Output the (X, Y) coordinate of the center of the cell containing the given text.  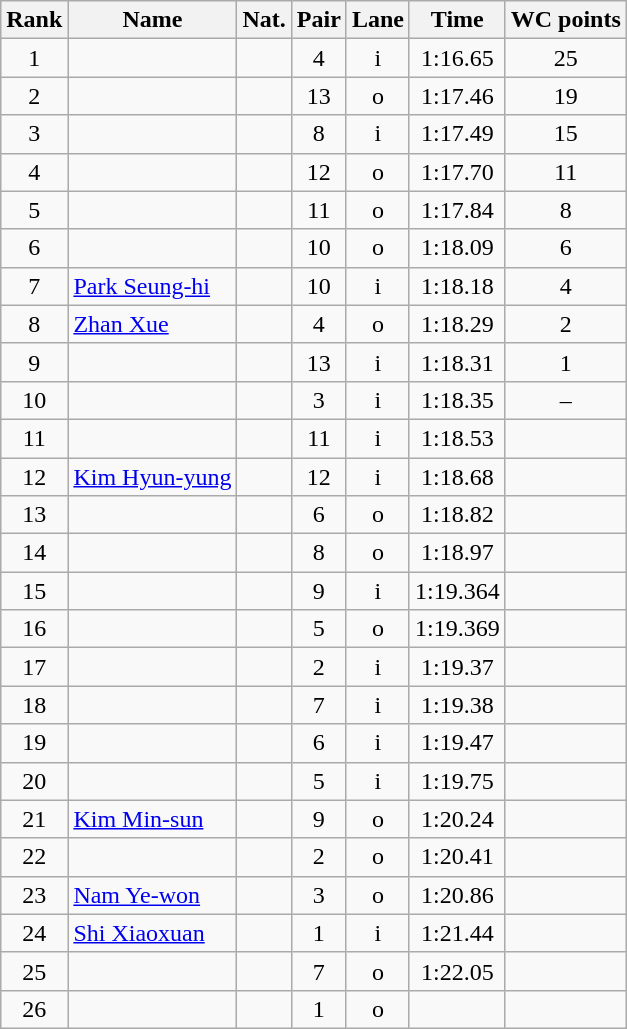
Name (152, 20)
1:20.86 (457, 895)
1:17.84 (457, 210)
Kim Hyun-yung (152, 477)
Kim Min-sun (152, 819)
24 (34, 933)
Shi Xiaoxuan (152, 933)
14 (34, 553)
1:19.37 (457, 667)
18 (34, 705)
26 (34, 1009)
17 (34, 667)
Nat. (264, 20)
1:21.44 (457, 933)
23 (34, 895)
1:18.82 (457, 515)
1:18.09 (457, 248)
Lane (378, 20)
– (566, 400)
Zhan Xue (152, 324)
1:18.18 (457, 286)
Nam Ye-won (152, 895)
Park Seung-hi (152, 286)
1:17.49 (457, 134)
1:20.24 (457, 819)
22 (34, 857)
1:16.65 (457, 58)
1:18.29 (457, 324)
1:17.46 (457, 96)
1:18.31 (457, 362)
WC points (566, 20)
1:18.97 (457, 553)
1:17.70 (457, 172)
1:19.38 (457, 705)
1:20.41 (457, 857)
1:18.35 (457, 400)
21 (34, 819)
20 (34, 781)
Rank (34, 20)
1:19.75 (457, 781)
1:22.05 (457, 971)
Pair (318, 20)
Time (457, 20)
1:18.68 (457, 477)
1:19.369 (457, 629)
1:19.47 (457, 743)
16 (34, 629)
1:19.364 (457, 591)
1:18.53 (457, 438)
